Output the [X, Y] coordinate of the center of the cell containing the given text.  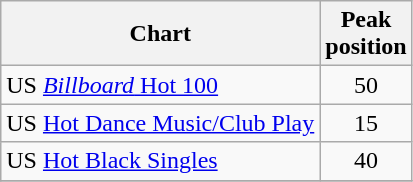
15 [366, 123]
50 [366, 85]
US Billboard Hot 100 [160, 85]
Chart [160, 34]
40 [366, 161]
Peakposition [366, 34]
US Hot Black Singles [160, 161]
US Hot Dance Music/Club Play [160, 123]
